Determine the [x, y] coordinate at the center of the cell enclosing the given text.  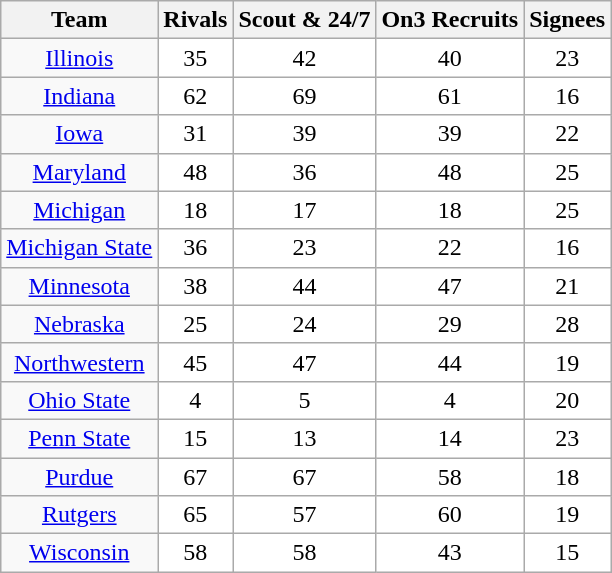
65 [196, 515]
29 [450, 324]
Indiana [80, 96]
Northwestern [80, 362]
43 [450, 553]
57 [304, 515]
Penn State [80, 438]
Michigan [80, 210]
Purdue [80, 477]
42 [304, 58]
Nebraska [80, 324]
Maryland [80, 172]
62 [196, 96]
61 [450, 96]
Signees [568, 20]
Illinois [80, 58]
24 [304, 324]
Rutgers [80, 515]
21 [568, 286]
5 [304, 400]
Minnesota [80, 286]
31 [196, 134]
Scout & 24/7 [304, 20]
60 [450, 515]
35 [196, 58]
Michigan State [80, 248]
Team [80, 20]
Ohio State [80, 400]
40 [450, 58]
14 [450, 438]
Wisconsin [80, 553]
69 [304, 96]
13 [304, 438]
45 [196, 362]
38 [196, 286]
28 [568, 324]
On3 Recruits [450, 20]
17 [304, 210]
Rivals [196, 20]
20 [568, 400]
Iowa [80, 134]
